Determine the [X, Y] coordinate at the center of the cell enclosing the given text.  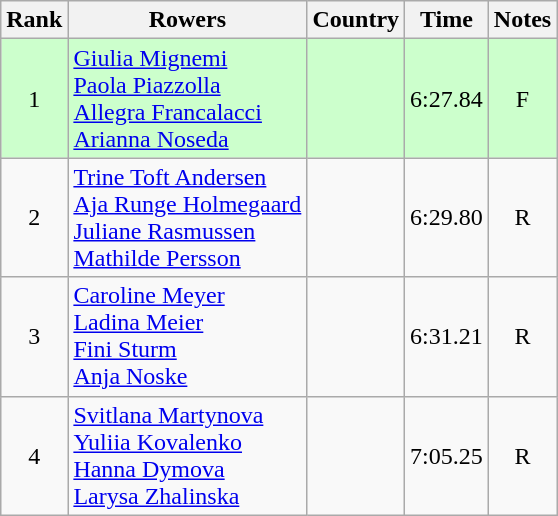
Svitlana MartynovaYuliia KovalenkoHanna DymovaLarysa Zhalinska [188, 456]
Trine Toft AndersenAja Runge HolmegaardJuliane RasmussenMathilde Persson [188, 218]
Rowers [188, 20]
2 [34, 218]
4 [34, 456]
Rank [34, 20]
6:31.21 [447, 336]
F [522, 98]
Giulia MignemiPaola PiazzollaAllegra FrancalacciArianna Noseda [188, 98]
Time [447, 20]
6:29.80 [447, 218]
Notes [522, 20]
Caroline MeyerLadina MeierFini SturmAnja Noske [188, 336]
1 [34, 98]
3 [34, 336]
6:27.84 [447, 98]
Country [356, 20]
7:05.25 [447, 456]
